Provide the (x, y) coordinate of the cell's center where the given text is located.  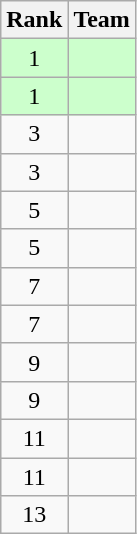
13 (34, 515)
Team (102, 20)
Rank (34, 20)
